Extract the [X, Y] coordinate from the center of the cell holding the provided text.  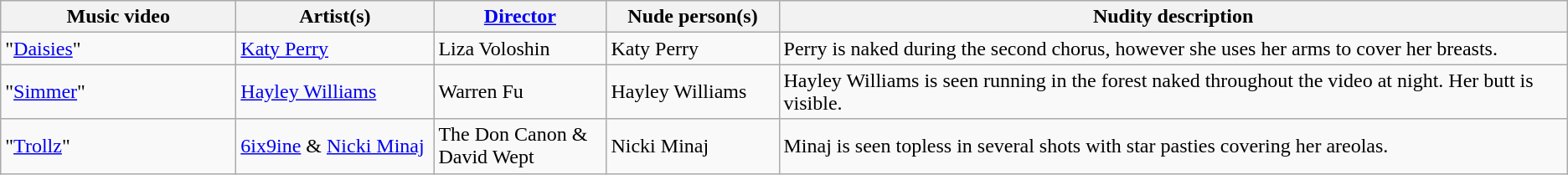
Warren Fu [520, 92]
Nudity description [1173, 17]
Nude person(s) [693, 17]
Liza Voloshin [520, 49]
Perry is naked during the second chorus, however she uses her arms to cover her breasts. [1173, 49]
Artist(s) [335, 17]
"Trollz" [119, 146]
Director [520, 17]
6ix9ine & Nicki Minaj [335, 146]
Nicki Minaj [693, 146]
"Daisies" [119, 49]
Hayley Williams is seen running in the forest naked throughout the video at night. Her butt is visible. [1173, 92]
The Don Canon & David Wept [520, 146]
Music video [119, 17]
Minaj is seen topless in several shots with star pasties covering her areolas. [1173, 146]
"Simmer" [119, 92]
